Provide the (X, Y) coordinate of the cell's center where the given text is located.  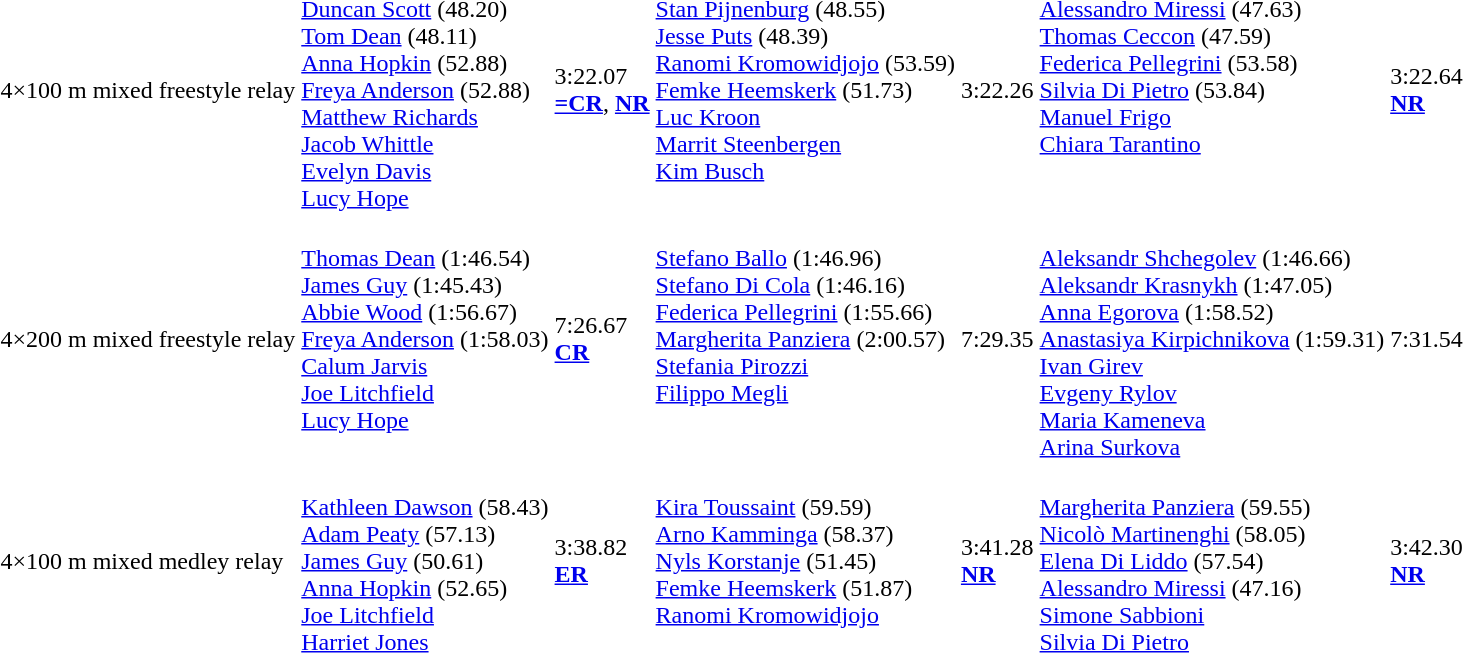
7:26.67CR (602, 339)
Stefano Ballo (1:46.96)Stefano Di Cola (1:46.16)Federica Pellegrini (1:55.66)Margherita Panziera (2:00.57)Stefania PirozziFilippo Megli (805, 339)
Thomas Dean (1:46.54)James Guy (1:45.43)Abbie Wood (1:56.67)Freya Anderson (1:58.03)Calum JarvisJoe LitchfieldLucy Hope (425, 339)
7:29.35 (997, 339)
